Output the (X, Y) coordinate of the center of the cell containing the given text.  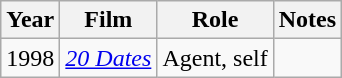
1998 (30, 58)
Notes (307, 20)
Year (30, 20)
Film (108, 20)
20 Dates (108, 58)
Role (215, 20)
Agent, self (215, 58)
